Locate the cell with the specified text and output its (X, Y) center coordinate. 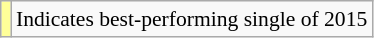
Indicates best-performing single of 2015 (192, 19)
